Scan for the cell matching the given text and deliver its [X, Y] coordinate at center. 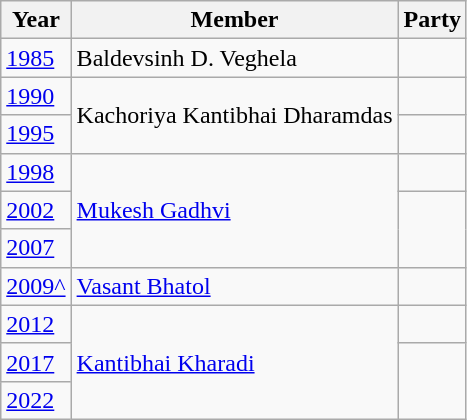
1998 [36, 172]
2017 [36, 362]
Member [234, 20]
1990 [36, 96]
Kachoriya Kantibhai Dharamdas [234, 115]
Mukesh Gadhvi [234, 210]
1985 [36, 58]
1995 [36, 134]
Party [432, 20]
2009^ [36, 286]
2007 [36, 248]
2012 [36, 324]
2002 [36, 210]
Baldevsinh D. Veghela [234, 58]
Year [36, 20]
Kantibhai Kharadi [234, 362]
2022 [36, 400]
Vasant Bhatol [234, 286]
